Capture the cell that displays the provided text and extract its [X, Y] central coordinate. 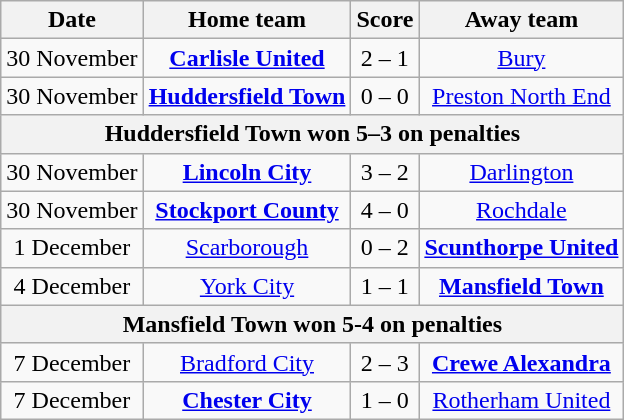
3 – 2 [385, 172]
Stockport County [247, 210]
Bradford City [247, 362]
Preston North End [522, 96]
2 – 3 [385, 362]
Rochdale [522, 210]
0 – 2 [385, 248]
1 December [72, 248]
Mansfield Town won 5-4 on penalties [312, 324]
Away team [522, 20]
2 – 1 [385, 58]
Scarborough [247, 248]
Home team [247, 20]
Scunthorpe United [522, 248]
4 – 0 [385, 210]
Rotherham United [522, 400]
1 – 1 [385, 286]
York City [247, 286]
Crewe Alexandra [522, 362]
Lincoln City [247, 172]
Date [72, 20]
1 – 0 [385, 400]
Chester City [247, 400]
4 December [72, 286]
Huddersfield Town [247, 96]
Huddersfield Town won 5–3 on penalties [312, 134]
Carlisle United [247, 58]
Darlington [522, 172]
Score [385, 20]
Bury [522, 58]
0 – 0 [385, 96]
Mansfield Town [522, 286]
